Search for the cell housing the specified text and yield its [X, Y] center coordinate. 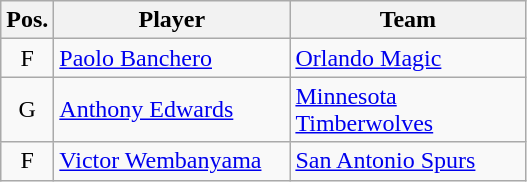
Pos. [28, 20]
Team [408, 20]
Minnesota Timberwolves [408, 110]
San Antonio Spurs [408, 161]
Player [172, 20]
Anthony Edwards [172, 110]
Paolo Banchero [172, 58]
Orlando Magic [408, 58]
Victor Wembanyama [172, 161]
G [28, 110]
